Determine the (x, y) coordinate at the center of the cell enclosing the given text.  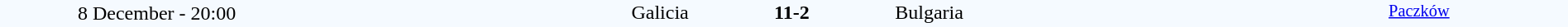
11-2 (791, 12)
8 December - 20:00 (157, 13)
Galicia (501, 12)
Bulgaria (1082, 12)
Paczków (1419, 13)
